Capture the cell that displays the provided text and extract its (x, y) central coordinate. 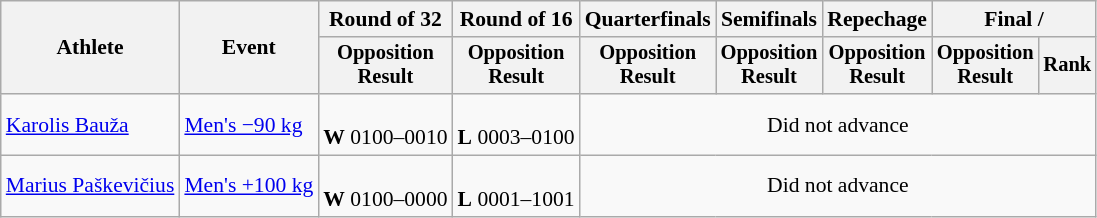
L 0003–0100 (516, 124)
W 0100–0010 (385, 124)
L 0001–1001 (516, 186)
Semifinals (770, 19)
Event (248, 48)
W 0100–0000 (385, 186)
Men's −90 kg (248, 124)
Quarterfinals (648, 19)
Final / (1014, 19)
Round of 32 (385, 19)
Repechage (877, 19)
Round of 16 (516, 19)
Rank (1067, 66)
Karolis Bauža (90, 124)
Marius Paškevičius (90, 186)
Athlete (90, 48)
Men's +100 kg (248, 186)
